Determine the (x, y) coordinate at the center of the cell enclosing the given text.  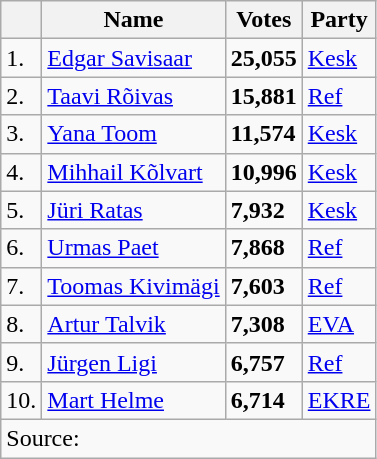
10,996 (264, 172)
Yana Toom (134, 134)
9. (22, 362)
25,055 (264, 58)
Mihhail Kõlvart (134, 172)
11,574 (264, 134)
Jüri Ratas (134, 210)
EVA (339, 324)
6. (22, 248)
1. (22, 58)
6,714 (264, 400)
5. (22, 210)
Mart Helme (134, 400)
Urmas Paet (134, 248)
3. (22, 134)
7,932 (264, 210)
Votes (264, 20)
Name (134, 20)
EKRE (339, 400)
Edgar Savisaar (134, 58)
7,868 (264, 248)
7. (22, 286)
4. (22, 172)
15,881 (264, 96)
Source: (188, 438)
2. (22, 96)
Jürgen Ligi (134, 362)
Toomas Kivimägi (134, 286)
7,308 (264, 324)
Party (339, 20)
7,603 (264, 286)
Artur Talvik (134, 324)
Taavi Rõivas (134, 96)
8. (22, 324)
10. (22, 400)
6,757 (264, 362)
